Extract the (x, y) coordinate from the center of the cell holding the provided text.  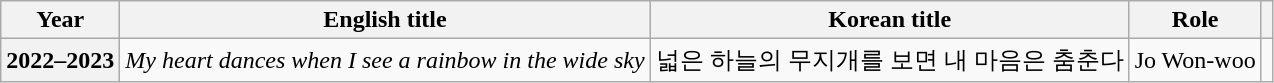
넓은 하늘의 무지개를 보면 내 마음은 춤춘다 (890, 60)
Role (1195, 20)
Year (60, 20)
Korean title (890, 20)
My heart dances when I see a rainbow in the wide sky (385, 60)
Jo Won-woo (1195, 60)
English title (385, 20)
2022–2023 (60, 60)
